Scan for the cell matching the given text and deliver its [X, Y] coordinate at center. 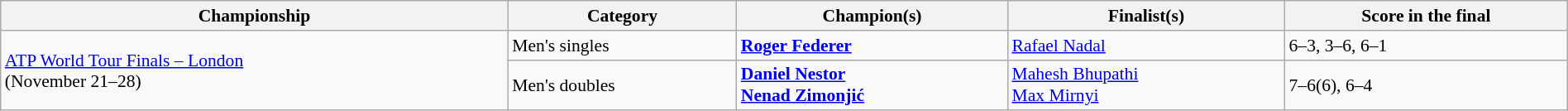
Championship [255, 16]
Category [622, 16]
Rafael Nadal [1146, 46]
Score in the final [1427, 16]
Men's doubles [622, 84]
7–6(6), 6–4 [1427, 84]
Finalist(s) [1146, 16]
Roger Federer [872, 46]
Champion(s) [872, 16]
Men's singles [622, 46]
Mahesh Bhupathi Max Mirnyi [1146, 84]
6–3, 3–6, 6–1 [1427, 46]
Daniel Nestor Nenad Zimonjić [872, 84]
ATP World Tour Finals – London(November 21–28) [255, 71]
